Detect which cell encompasses the target text, then output its [X, Y] center coordinate. 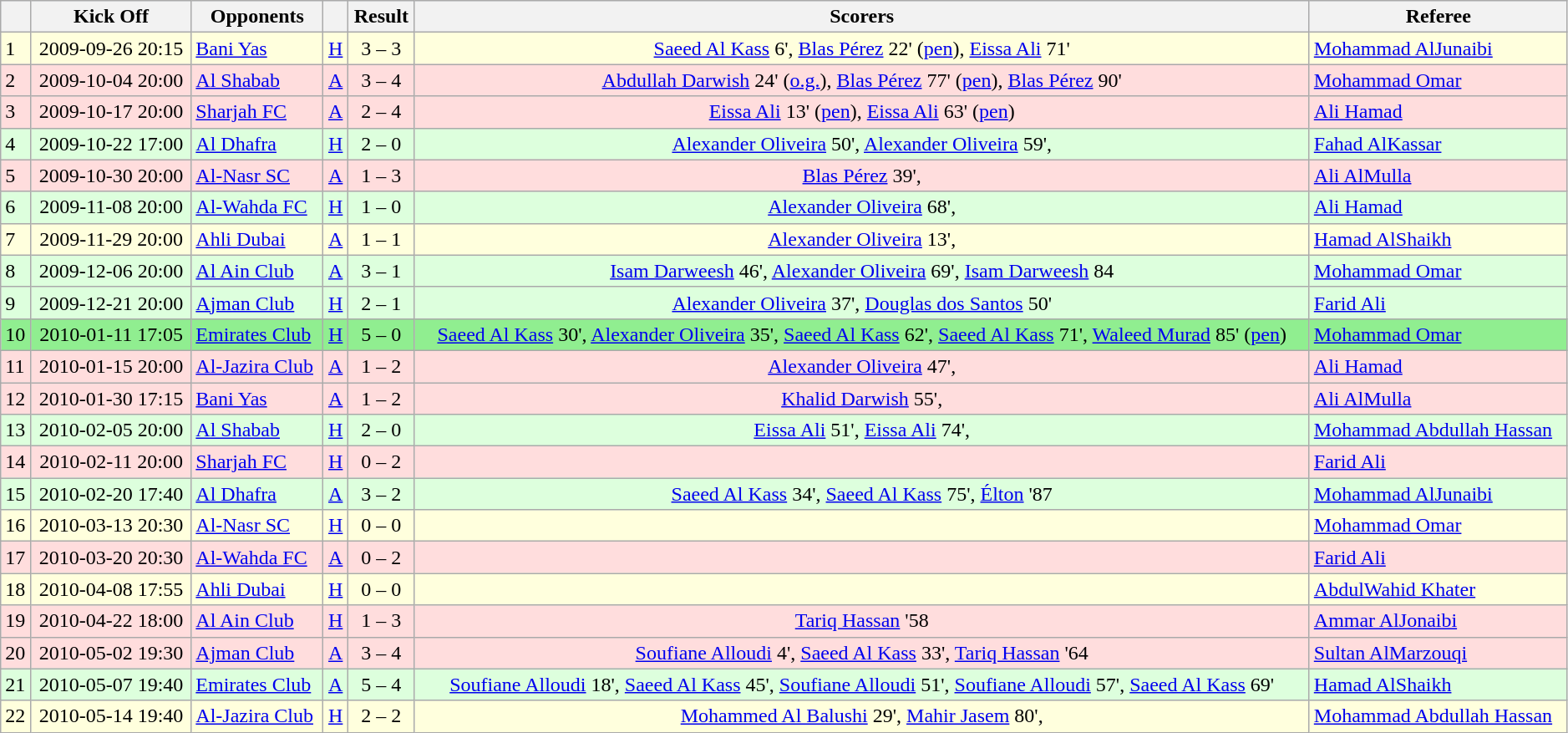
2010-05-14 19:40 [111, 716]
2009-10-30 20:00 [111, 176]
13 [17, 430]
2 – 1 [382, 303]
14 [17, 462]
Kick Off [111, 17]
Isam Darweesh 46', Alexander Oliveira 69', Isam Darweesh 84 [862, 271]
6 [17, 207]
Eissa Ali 13' (pen), Eissa Ali 63' (pen) [862, 112]
3 – 2 [382, 494]
22 [17, 716]
1 – 1 [382, 239]
2 [17, 80]
4 [17, 144]
3 – 1 [382, 271]
Fahad AlKassar [1439, 144]
2009-10-04 20:00 [111, 80]
Scorers [862, 17]
Mohammed Al Balushi 29', Mahir Jasem 80', [862, 716]
9 [17, 303]
7 [17, 239]
5 – 0 [382, 334]
Referee [1439, 17]
Saeed Al Kass 30', Alexander Oliveira 35', Saeed Al Kass 62', Saeed Al Kass 71', Waleed Murad 85' (pen) [862, 334]
2 – 2 [382, 716]
Abdullah Darwish 24' (o.g.), Blas Pérez 77' (pen), Blas Pérez 90' [862, 80]
Eissa Ali 51', Eissa Ali 74', [862, 430]
8 [17, 271]
3 – 3 [382, 48]
2010-03-13 20:30 [111, 526]
11 [17, 366]
2010-01-15 20:00 [111, 366]
2 – 4 [382, 112]
Blas Pérez 39', [862, 176]
Tariq Hassan '58 [862, 621]
10 [17, 334]
2009-11-29 20:00 [111, 239]
1 [17, 48]
AbdulWahid Khater [1439, 589]
Ammar AlJonaibi [1439, 621]
Soufiane Alloudi 18', Saeed Al Kass 45', Soufiane Alloudi 51', Soufiane Alloudi 57', Saeed Al Kass 69' [862, 685]
Result [382, 17]
16 [17, 526]
Khalid Darwish 55', [862, 399]
Saeed Al Kass 6', Blas Pérez 22' (pen), Eissa Ali 71' [862, 48]
2009-12-21 20:00 [111, 303]
2010-05-02 19:30 [111, 653]
2010-05-07 19:40 [111, 685]
Alexander Oliveira 68', [862, 207]
12 [17, 399]
Alexander Oliveira 13', [862, 239]
2010-03-20 20:30 [111, 557]
2009-10-22 17:00 [111, 144]
20 [17, 653]
2010-04-22 18:00 [111, 621]
Alexander Oliveira 50', Alexander Oliveira 59', [862, 144]
2010-01-11 17:05 [111, 334]
Alexander Oliveira 37', Douglas dos Santos 50' [862, 303]
19 [17, 621]
1 – 0 [382, 207]
21 [17, 685]
3 [17, 112]
Opponents [257, 17]
5 – 4 [382, 685]
2009-12-06 20:00 [111, 271]
2010-02-05 20:00 [111, 430]
2009-11-08 20:00 [111, 207]
Soufiane Alloudi 4', Saeed Al Kass 33', Tariq Hassan '64 [862, 653]
Alexander Oliveira 47', [862, 366]
2010-02-11 20:00 [111, 462]
2009-09-26 20:15 [111, 48]
2010-02-20 17:40 [111, 494]
17 [17, 557]
2010-04-08 17:55 [111, 589]
15 [17, 494]
18 [17, 589]
2009-10-17 20:00 [111, 112]
Saeed Al Kass 34', Saeed Al Kass 75', Élton '87 [862, 494]
Sultan AlMarzouqi [1439, 653]
2010-01-30 17:15 [111, 399]
5 [17, 176]
